Determine the (X, Y) coordinate at the center of the cell enclosing the given text.  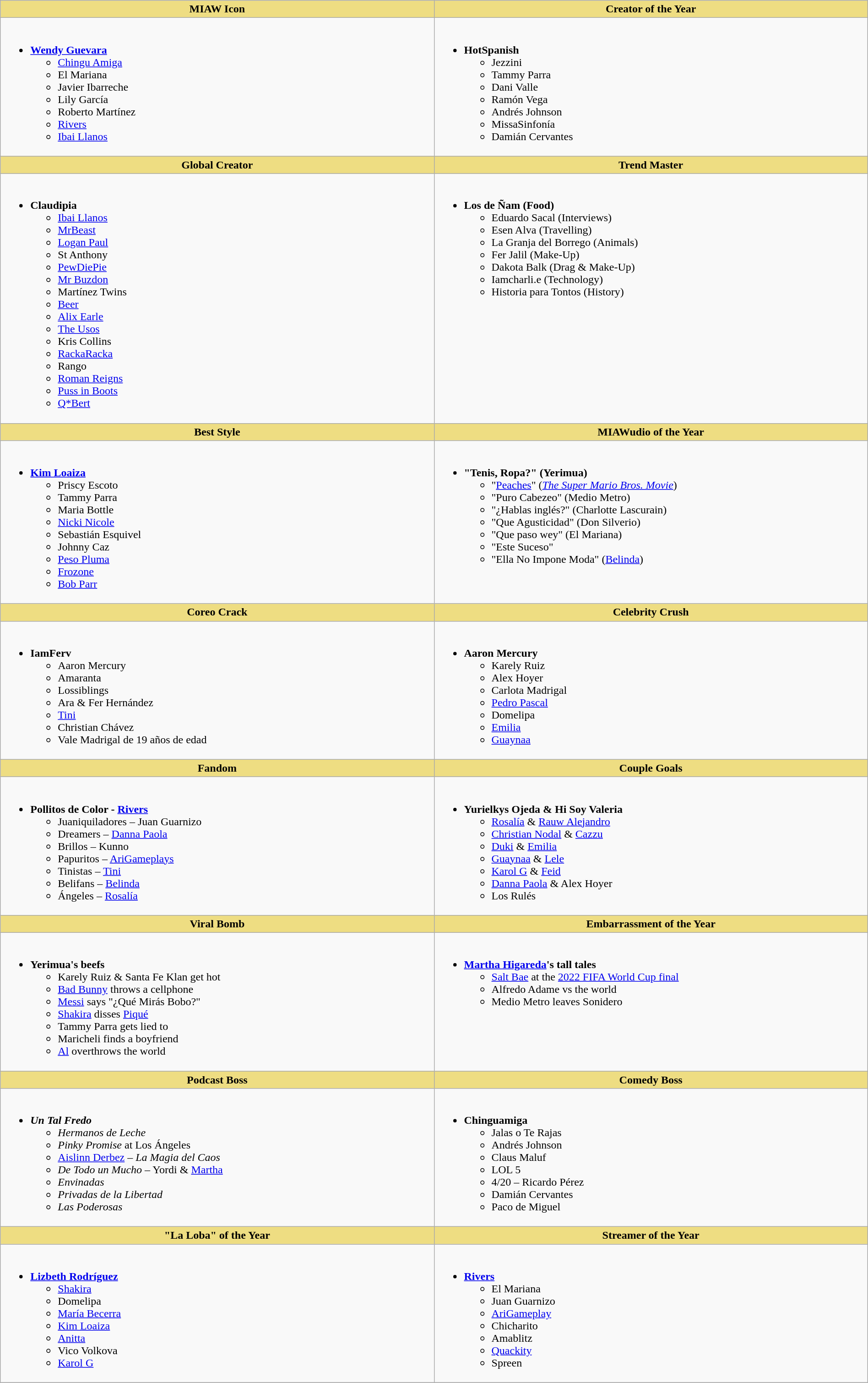
Couple Goals (651, 768)
Coreo Crack (217, 612)
RiversEl MarianaJuan GuarnizoAriGameplayChicharitoAmablitzQuackitySpreen (651, 1313)
HotSpanishJezziniTammy ParraDani ValleRamón VegaAndrés JohnsonMissaSinfoníaDamián Cervantes (651, 87)
Viral Bomb (217, 924)
Celebrity Crush (651, 612)
MIAWudio of the Year (651, 432)
Wendy GuevaraChingu AmigaEl MarianaJavier IbarrecheLily GarcíaRoberto MartínezRiversIbai Llanos (217, 87)
"La Loba" of the Year (217, 1236)
Aaron Mercury Karely RuizAlex HoyerCarlota MadrigalPedro PascalDomelipaEmiliaGuaynaa (651, 690)
Lizbeth RodríguezShakiraDomelipaMaría BecerraKim LoaizaAnittaVico VolkovaKarol G (217, 1313)
Martha Higareda's tall talesSalt Bae at the 2022 FIFA World Cup finalAlfredo Adame vs the worldMedio Metro leaves Sonidero (651, 1002)
Best Style (217, 432)
MIAW Icon (217, 9)
Trend Master (651, 165)
Creator of the Year (651, 9)
Global Creator (217, 165)
Embarrassment of the Year (651, 924)
Streamer of the Year (651, 1236)
Podcast Boss (217, 1079)
Fandom (217, 768)
IamFervAaron MercuryAmarantaLossiblingsAra & Fer HernándezTiniChristian ChávezVale Madrigal de 19 años de edad (217, 690)
ChinguamigaJalas o Te RajasAndrés JohnsonClaus MalufLOL 54/20 – Ricardo PérezDamián CervantesPaco de Miguel (651, 1158)
Kim LoaizaPriscy EscotoTammy ParraMaria BottleNicki NicoleSebastián EsquivelJohnny CazPeso PlumaFrozoneBob Parr (217, 522)
Comedy Boss (651, 1079)
